Scan for the cell matching the given text and deliver its (x, y) coordinate at center. 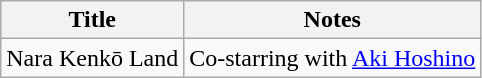
Notes (332, 20)
Title (92, 20)
Co-starring with Aki Hoshino (332, 58)
Nara Kenkō Land (92, 58)
